Locate the cell with the specified text and output its (x, y) center coordinate. 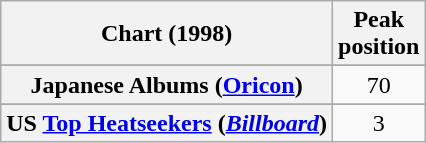
Peakposition (379, 34)
US Top Heatseekers (Billboard) (167, 123)
Chart (1998) (167, 34)
Japanese Albums (Oricon) (167, 85)
70 (379, 85)
3 (379, 123)
